Extract the [X, Y] coordinate from the center of the cell holding the provided text.  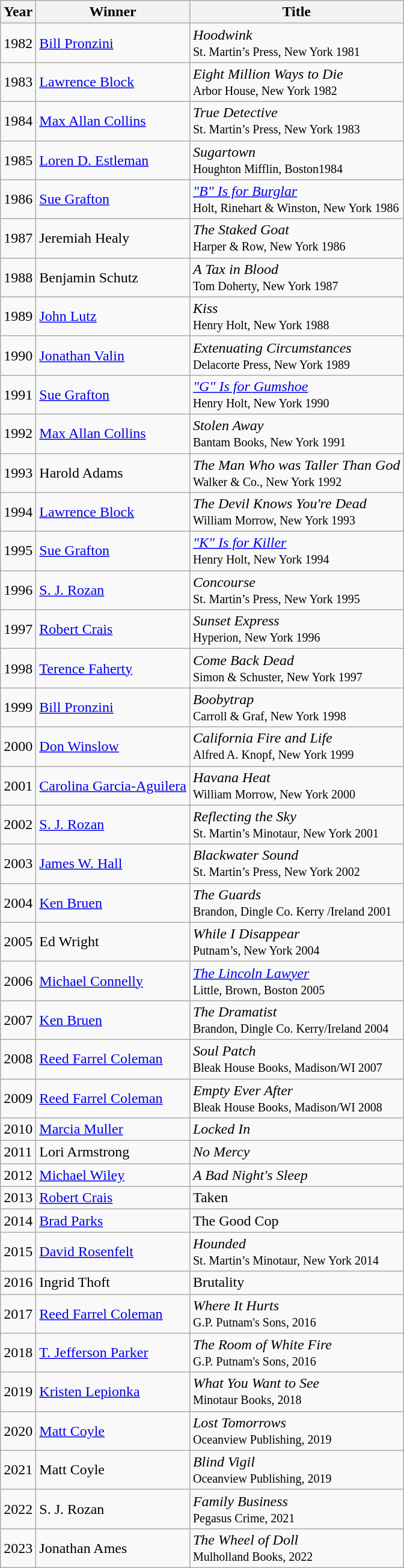
2017 [18, 1313]
"B" Is for BurglarHolt, Rinehart & Winston, New York 1986 [296, 199]
2016 [18, 1283]
The Room of White FireG.P. Putnam's Sons, 2016 [296, 1353]
Blind VigilOceanview Publishing, 2019 [296, 1469]
HoodwinkSt. Martin’s Press, New York 1981 [296, 43]
The Good Cop [296, 1221]
Title [296, 12]
1996 [18, 590]
Kristen Lepionka [113, 1391]
2003 [18, 864]
2002 [18, 824]
Blackwater SoundSt. Martin’s Press, New York 2002 [296, 864]
2019 [18, 1391]
Harold Adams [113, 472]
1999 [18, 708]
KissHenry Holt, New York 1988 [296, 316]
Winner [113, 12]
1993 [18, 472]
While I DisappearPutnam’s, New York 2004 [296, 942]
A Tax in BloodTom Doherty, New York 1987 [296, 278]
California Fire and LifeAlfred A. Knopf, New York 1999 [296, 746]
Soul PatchBleak House Books, Madison/WI 2007 [296, 1059]
2006 [18, 980]
Locked In [296, 1129]
Where It HurtsG.P. Putnam's Sons, 2016 [296, 1313]
T. Jefferson Parker [113, 1353]
Lost TomorrowsOceanview Publishing, 2019 [296, 1431]
Jonathan Valin [113, 356]
David Rosenfelt [113, 1252]
Michael Connelly [113, 980]
Havana HeatWilliam Morrow, New York 2000 [296, 786]
Jonathan Ames [113, 1548]
Jeremiah Healy [113, 238]
Stolen AwayBantam Books, New York 1991 [296, 434]
"G" Is for GumshoeHenry Holt, New York 1990 [296, 394]
2023 [18, 1548]
1995 [18, 552]
True DetectiveSt. Martin’s Press, New York 1983 [296, 121]
2008 [18, 1059]
HoundedSt. Martin’s Minotaur, New York 2014 [296, 1252]
1985 [18, 160]
Reflecting the SkySt. Martin’s Minotaur, New York 2001 [296, 824]
1997 [18, 630]
The Dramatist Brandon, Dingle Co. Kerry/Ireland 2004 [296, 1020]
Empty Ever AfterBleak House Books, Madison/WI 2008 [296, 1098]
1990 [18, 356]
Eight Million Ways to DieArbor House, New York 1982 [296, 82]
1994 [18, 512]
Year [18, 12]
Loren D. Estleman [113, 160]
BoobytrapCarroll & Graf, New York 1998 [296, 708]
2007 [18, 1020]
1986 [18, 199]
2012 [18, 1175]
A Bad Night's Sleep [296, 1175]
The GuardsBrandon, Dingle Co. Kerry /Ireland 2001 [296, 902]
Michael Wiley [113, 1175]
"K" Is for KillerHenry Holt, New York 1994 [296, 552]
SugartownHoughton Mifflin, Boston1984 [296, 160]
Brutality [296, 1283]
No Mercy [296, 1152]
John Lutz [113, 316]
James W. Hall [113, 864]
1988 [18, 278]
2021 [18, 1469]
1984 [18, 121]
2020 [18, 1431]
Carolina Garcia-Aguilera [113, 786]
2010 [18, 1129]
The Devil Knows You're DeadWilliam Morrow, New York 1993 [296, 512]
1991 [18, 394]
Brad Parks [113, 1221]
1998 [18, 668]
Ed Wright [113, 942]
The Wheel of DollMulholland Books, 2022 [296, 1548]
The Staked GoatHarper & Row, New York 1986 [296, 238]
2015 [18, 1252]
2009 [18, 1098]
Taken [296, 1198]
The Man Who was Taller Than GodWalker & Co., New York 1992 [296, 472]
2000 [18, 746]
Benjamin Schutz [113, 278]
Marcia Muller [113, 1129]
2014 [18, 1221]
1987 [18, 238]
2022 [18, 1509]
Sunset ExpressHyperion, New York 1996 [296, 630]
Ingrid Thoft [113, 1283]
1983 [18, 82]
Extenuating CircumstancesDelacorte Press, New York 1989 [296, 356]
What You Want to SeeMinotaur Books, 2018 [296, 1391]
Family BusinessPegasus Crime, 2021 [296, 1509]
2005 [18, 942]
2013 [18, 1198]
1982 [18, 43]
2001 [18, 786]
2011 [18, 1152]
Terence Faherty [113, 668]
Come Back DeadSimon & Schuster, New York 1997 [296, 668]
Don Winslow [113, 746]
The Lincoln LawyerLittle, Brown, Boston 2005 [296, 980]
Lori Armstrong [113, 1152]
ConcourseSt. Martin’s Press, New York 1995 [296, 590]
2018 [18, 1353]
2004 [18, 902]
1992 [18, 434]
1989 [18, 316]
